For the text-containing cell, return its midpoint in [x, y] coordinate format. 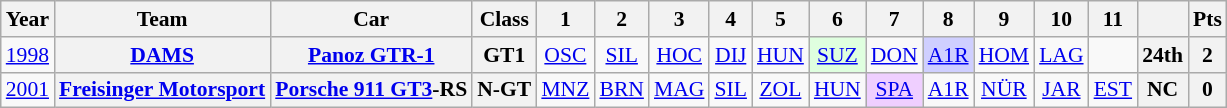
MAG [680, 90]
N-GT [504, 90]
7 [894, 19]
BRN [622, 90]
3 [680, 19]
GT1 [504, 55]
Team [162, 19]
6 [838, 19]
9 [1004, 19]
Year [28, 19]
DON [894, 55]
HOC [680, 55]
DIJ [730, 55]
SUZ [838, 55]
Pts [1208, 19]
5 [780, 19]
4 [730, 19]
0 [1208, 90]
ZOL [780, 90]
Class [504, 19]
1998 [28, 55]
8 [948, 19]
JAR [1061, 90]
Car [371, 19]
Freisinger Motorsport [162, 90]
SPA [894, 90]
EST [1114, 90]
NC [1162, 90]
MNZ [565, 90]
OSC [565, 55]
HOM [1004, 55]
11 [1114, 19]
Porsche 911 GT3-RS [371, 90]
1 [565, 19]
2001 [28, 90]
Panoz GTR-1 [371, 55]
24th [1162, 55]
LAG [1061, 55]
NÜR [1004, 90]
10 [1061, 19]
DAMS [162, 55]
